Determine the (x, y) coordinate at the center of the cell enclosing the given text.  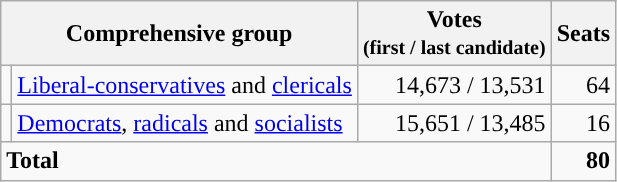
16 (583, 123)
14,673 / 13,531 (454, 85)
Seats (583, 34)
Liberal-conservatives and clericals (185, 85)
64 (583, 85)
15,651 / 13,485 (454, 123)
Democrats, radicals and socialists (185, 123)
Comprehensive group (180, 34)
Votes(first / last candidate) (454, 34)
Total (276, 161)
80 (583, 161)
